Scan for the cell matching the given text and deliver its (X, Y) coordinate at center. 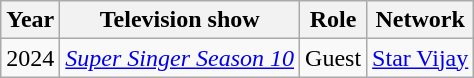
Guest (334, 58)
Role (334, 20)
2024 (30, 58)
Television show (180, 20)
Network (420, 20)
Star Vijay (420, 58)
Super Singer Season 10 (180, 58)
Year (30, 20)
